Detect which cell encompasses the target text, then output its [x, y] center coordinate. 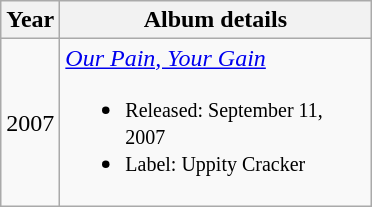
Album details [216, 20]
Year [30, 20]
2007 [30, 122]
Our Pain, Your GainReleased: September 11, 2007Label: Uppity Cracker [216, 122]
